Output the [x, y] coordinate of the center of the cell containing the given text.  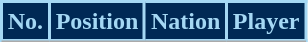
Nation [186, 22]
Player [266, 22]
Position [96, 22]
No. [26, 22]
